For the text-containing cell, return its midpoint in (x, y) coordinate format. 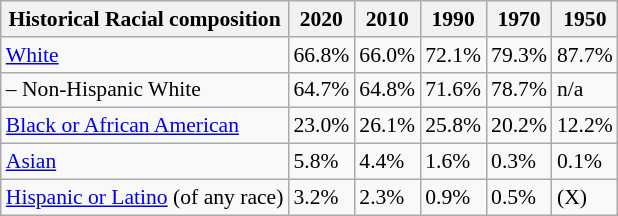
26.1% (387, 126)
1.6% (453, 162)
20.2% (519, 126)
– Non-Hispanic White (145, 90)
25.8% (453, 126)
66.8% (321, 55)
(X) (585, 197)
1990 (453, 19)
Historical Racial composition (145, 19)
72.1% (453, 55)
87.7% (585, 55)
1950 (585, 19)
1970 (519, 19)
64.8% (387, 90)
2010 (387, 19)
n/a (585, 90)
79.3% (519, 55)
0.1% (585, 162)
Hispanic or Latino (of any race) (145, 197)
71.6% (453, 90)
White (145, 55)
66.0% (387, 55)
0.9% (453, 197)
78.7% (519, 90)
64.7% (321, 90)
5.8% (321, 162)
2.3% (387, 197)
Black or African American (145, 126)
3.2% (321, 197)
12.2% (585, 126)
0.3% (519, 162)
0.5% (519, 197)
Asian (145, 162)
4.4% (387, 162)
23.0% (321, 126)
2020 (321, 19)
